Scan for the cell matching the given text and deliver its [X, Y] coordinate at center. 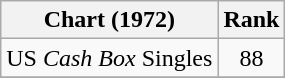
Rank [252, 20]
Chart (1972) [110, 20]
88 [252, 58]
US Cash Box Singles [110, 58]
